From the cell containing the given text, extract its center point as (X, Y) coordinate. 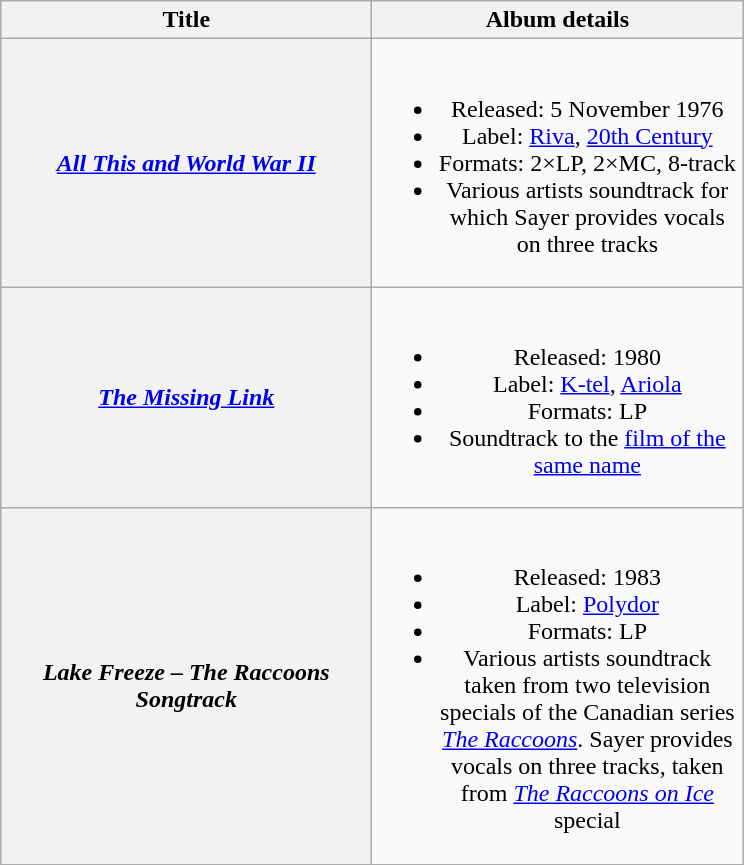
Album details (558, 20)
Title (186, 20)
All This and World War II (186, 163)
Lake Freeze – The Raccoons Songtrack (186, 686)
Released: 1980Label: K-tel, AriolaFormats: LPSoundtrack to the film of the same name (558, 398)
The Missing Link (186, 398)
